Detect which cell encompasses the target text, then output its [x, y] center coordinate. 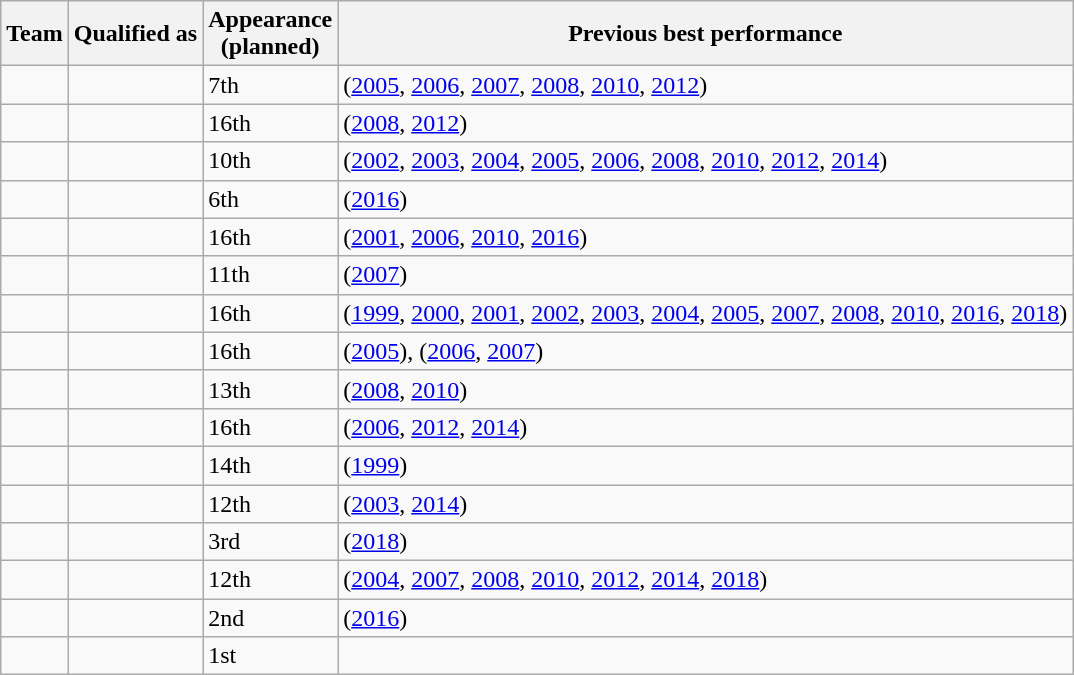
(2018) [706, 542]
(2008, 2012) [706, 123]
(2002, 2003, 2004, 2005, 2006, 2008, 2010, 2012, 2014) [706, 161]
3rd [270, 542]
(2003, 2014) [706, 503]
(2005), (2006, 2007) [706, 351]
6th [270, 199]
10th [270, 161]
(2006, 2012, 2014) [706, 427]
14th [270, 465]
(1999, 2000, 2001, 2002, 2003, 2004, 2005, 2007, 2008, 2010, 2016, 2018) [706, 313]
Appearance(planned) [270, 34]
7th [270, 85]
(2001, 2006, 2010, 2016) [706, 237]
(2007) [706, 275]
(2005, 2006, 2007, 2008, 2010, 2012) [706, 85]
(1999) [706, 465]
(2004, 2007, 2008, 2010, 2012, 2014, 2018) [706, 580]
Previous best performance [706, 34]
11th [270, 275]
2nd [270, 618]
Qualified as [135, 34]
13th [270, 389]
(2008, 2010) [706, 389]
1st [270, 656]
Team [35, 34]
